For the text-containing cell, return its midpoint in [x, y] coordinate format. 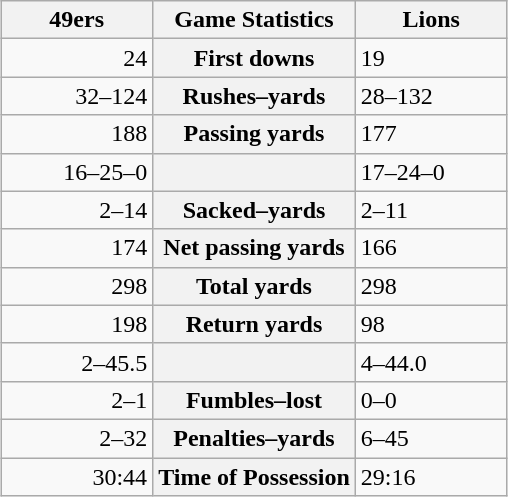
Game Statistics [254, 20]
29:16 [431, 477]
98 [431, 324]
2–11 [431, 210]
Lions [431, 20]
Penalties–yards [254, 438]
Return yards [254, 324]
30:44 [77, 477]
Net passing yards [254, 248]
49ers [77, 20]
32–124 [77, 96]
Rushes–yards [254, 96]
2–14 [77, 210]
Sacked–yards [254, 210]
Time of Possession [254, 477]
4–44.0 [431, 362]
174 [77, 248]
19 [431, 58]
6–45 [431, 438]
First downs [254, 58]
17–24–0 [431, 172]
177 [431, 134]
28–132 [431, 96]
0–0 [431, 400]
Fumbles–lost [254, 400]
Passing yards [254, 134]
24 [77, 58]
16–25–0 [77, 172]
188 [77, 134]
2–45.5 [77, 362]
166 [431, 248]
2–32 [77, 438]
Total yards [254, 286]
2–1 [77, 400]
198 [77, 324]
